Return the [X, Y] coordinate for the center point of the cell that contains the specified text.  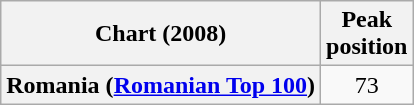
Peakposition [367, 34]
73 [367, 85]
Romania (Romanian Top 100) [161, 85]
Chart (2008) [161, 34]
